From the cell containing the given text, extract its center point as [X, Y] coordinate. 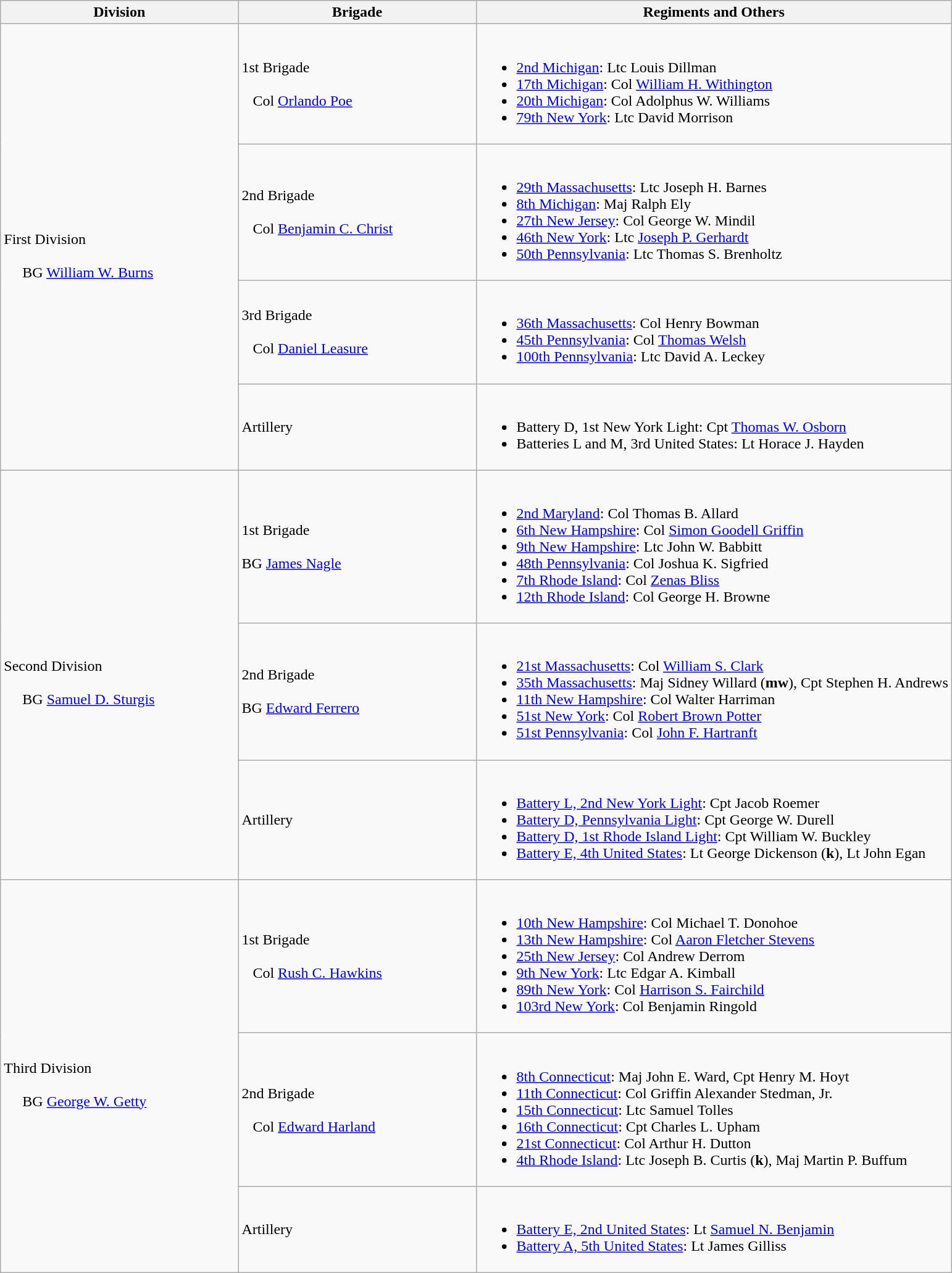
Second Division BG Samuel D. Sturgis [120, 674]
1st Brigade Col Orlando Poe [357, 84]
2nd Brigade BG Edward Ferrero [357, 692]
Division [120, 12]
2nd Michigan: Ltc Louis Dillman17th Michigan: Col William H. Withington20th Michigan: Col Adolphus W. Williams79th New York: Ltc David Morrison [714, 84]
2nd Brigade Col Benjamin C. Christ [357, 212]
36th Massachusetts: Col Henry Bowman45th Pennsylvania: Col Thomas Welsh100th Pennsylvania: Ltc David A. Leckey [714, 332]
Regiments and Others [714, 12]
1st Brigade BG James Nagle [357, 547]
2nd Brigade Col Edward Harland [357, 1109]
Third Division BG George W. Getty [120, 1076]
Battery E, 2nd United States: Lt Samuel N. BenjaminBattery A, 5th United States: Lt James Gilliss [714, 1229]
First Division BG William W. Burns [120, 247]
Brigade [357, 12]
3rd Brigade Col Daniel Leasure [357, 332]
1st Brigade Col Rush C. Hawkins [357, 956]
Battery D, 1st New York Light: Cpt Thomas W. OsbornBatteries L and M, 3rd United States: Lt Horace J. Hayden [714, 427]
